Search for the cell housing the specified text and yield its (x, y) center coordinate. 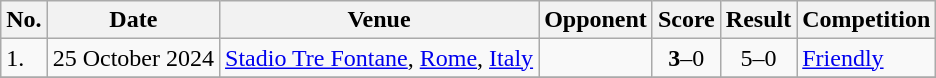
No. (24, 20)
3–0 (686, 58)
Friendly (866, 58)
Competition (866, 20)
Result (758, 20)
Score (686, 20)
Date (133, 20)
Venue (380, 20)
Stadio Tre Fontane, Rome, Italy (380, 58)
1. (24, 58)
5–0 (758, 58)
25 October 2024 (133, 58)
Opponent (596, 20)
